Output the [X, Y] coordinate of the center of the cell containing the given text.  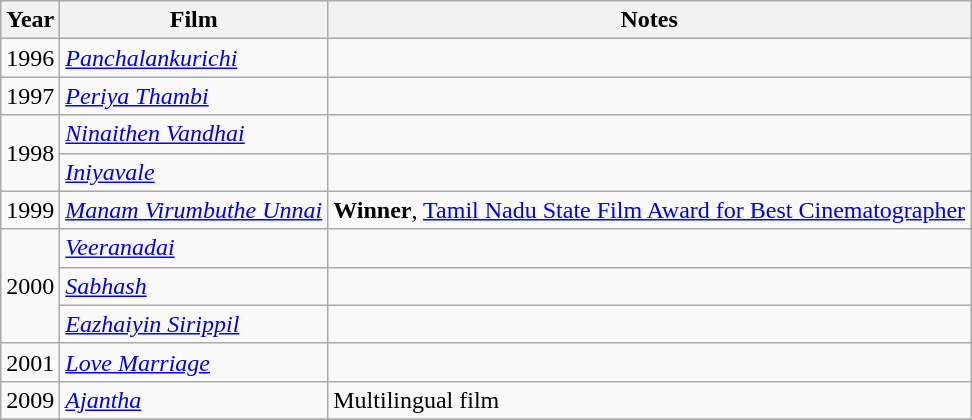
1996 [30, 58]
Eazhaiyin Sirippil [194, 324]
Periya Thambi [194, 96]
Notes [650, 20]
2000 [30, 286]
Winner, Tamil Nadu State Film Award for Best Cinematographer [650, 210]
1998 [30, 153]
Panchalankurichi [194, 58]
Love Marriage [194, 362]
Multilingual film [650, 400]
Manam Virumbuthe Unnai [194, 210]
Ajantha [194, 400]
Iniyavale [194, 172]
Film [194, 20]
Sabhash [194, 286]
Ninaithen Vandhai [194, 134]
Year [30, 20]
2009 [30, 400]
2001 [30, 362]
1999 [30, 210]
1997 [30, 96]
Veeranadai [194, 248]
